From the cell containing the given text, extract its center point as (x, y) coordinate. 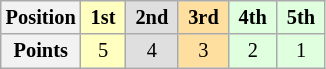
5 (104, 51)
1 (301, 51)
2nd (152, 17)
2 (253, 51)
5th (301, 17)
Points (41, 51)
1st (104, 17)
3rd (203, 17)
4th (253, 17)
3 (203, 51)
4 (152, 51)
Position (41, 17)
